Pinpoint the cell where the given text exists, returning its [x, y] midpoint coordinate. 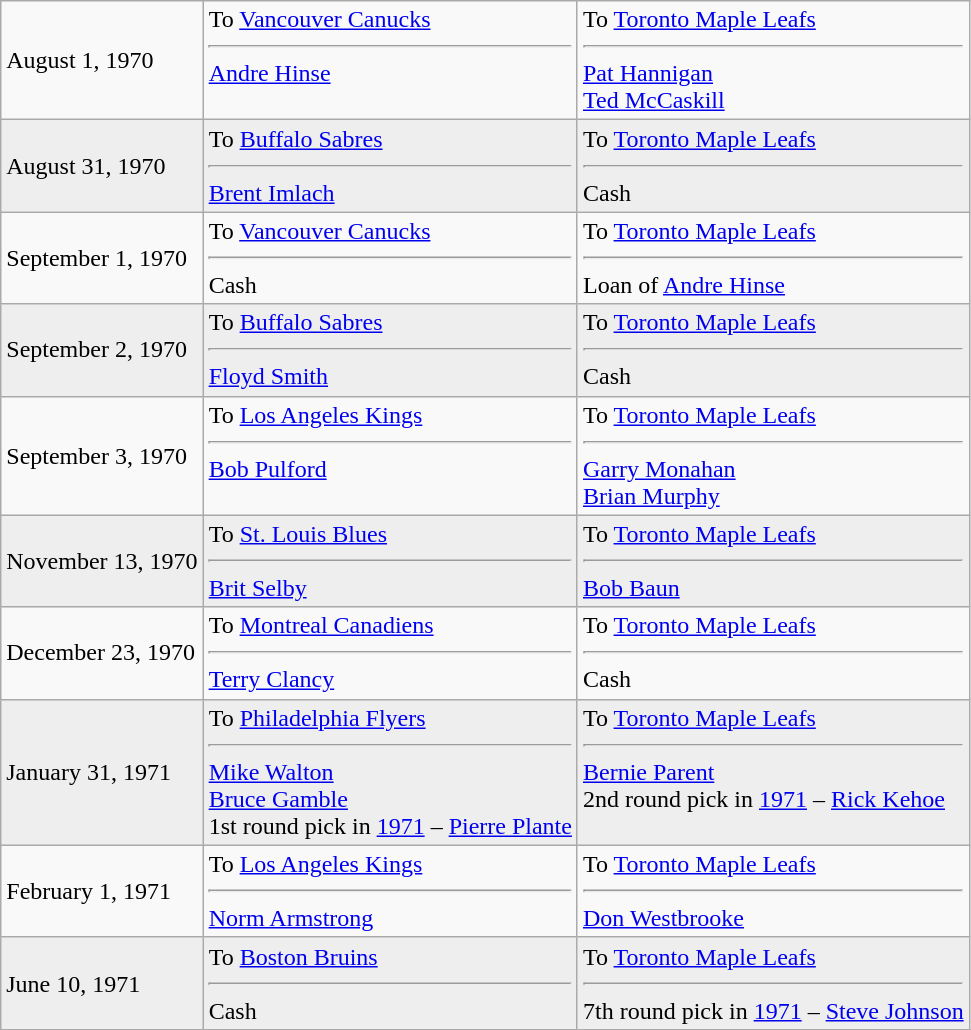
To Boston BruinsCash [390, 983]
To Los Angeles KingsBob Pulford [390, 456]
To Toronto Maple Leafs7th round pick in 1971 – Steve Johnson [773, 983]
To Los Angeles KingsNorm Armstrong [390, 891]
December 23, 1970 [102, 653]
To Toronto Maple LeafsBob Baun [773, 561]
November 13, 1970 [102, 561]
To Vancouver CanucksAndre Hinse [390, 60]
To Buffalo SabresBrent Imlach [390, 166]
To Philadelphia FlyersMike Walton Bruce Gamble 1st round pick in 1971 – Pierre Plante [390, 772]
To Buffalo SabresFloyd Smith [390, 350]
August 31, 1970 [102, 166]
To Toronto Maple LeafsPat Hannigan Ted McCaskill [773, 60]
To St. Louis BluesBrit Selby [390, 561]
To Vancouver CanucksCash [390, 258]
September 2, 1970 [102, 350]
To Toronto Maple LeafsDon Westbrooke [773, 891]
February 1, 1971 [102, 891]
To Toronto Maple LeafsGarry Monahan Brian Murphy [773, 456]
To Montreal CanadiensTerry Clancy [390, 653]
September 1, 1970 [102, 258]
September 3, 1970 [102, 456]
June 10, 1971 [102, 983]
August 1, 1970 [102, 60]
January 31, 1971 [102, 772]
To Toronto Maple LeafsBernie Parent 2nd round pick in 1971 – Rick Kehoe [773, 772]
To Toronto Maple LeafsLoan of Andre Hinse [773, 258]
